Capture the cell that displays the provided text and extract its (x, y) central coordinate. 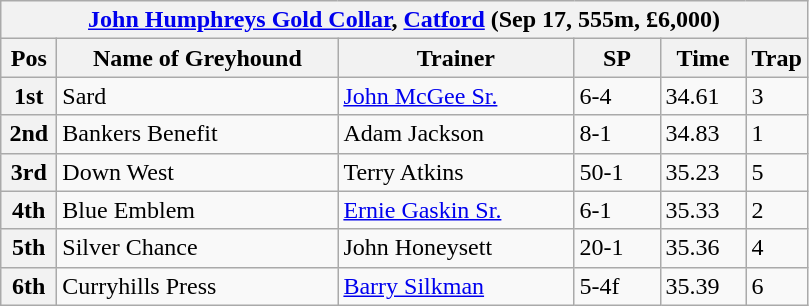
Pos (29, 58)
6th (29, 286)
1 (776, 134)
3rd (29, 172)
Silver Chance (198, 248)
1st (29, 96)
Sard (198, 96)
SP (617, 58)
Ernie Gaskin Sr. (456, 210)
John Humphreys Gold Collar, Catford (Sep 17, 555m, £6,000) (404, 20)
Down West (198, 172)
6 (776, 286)
5-4f (617, 286)
35.36 (703, 248)
35.39 (703, 286)
Curryhills Press (198, 286)
4th (29, 210)
6-1 (617, 210)
Time (703, 58)
5 (776, 172)
Name of Greyhound (198, 58)
Trap (776, 58)
34.61 (703, 96)
Terry Atkins (456, 172)
2 (776, 210)
35.33 (703, 210)
Trainer (456, 58)
Adam Jackson (456, 134)
4 (776, 248)
Barry Silkman (456, 286)
6-4 (617, 96)
Blue Emblem (198, 210)
3 (776, 96)
Bankers Benefit (198, 134)
34.83 (703, 134)
20-1 (617, 248)
John McGee Sr. (456, 96)
35.23 (703, 172)
5th (29, 248)
8-1 (617, 134)
2nd (29, 134)
John Honeysett (456, 248)
50-1 (617, 172)
